Capture the cell that displays the provided text and extract its [X, Y] central coordinate. 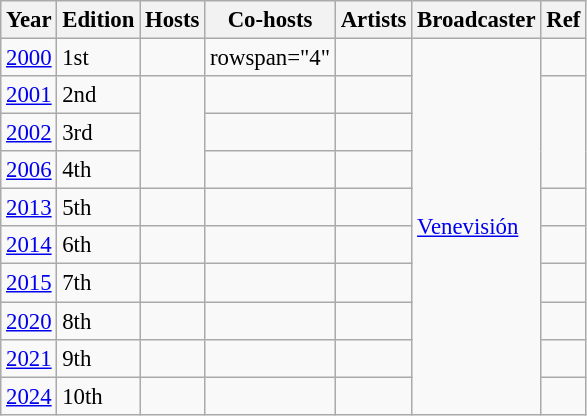
Edition [98, 20]
2006 [29, 170]
8th [98, 321]
2015 [29, 283]
Artists [373, 20]
2nd [98, 95]
Venevisión [476, 227]
2020 [29, 321]
Year [29, 20]
7th [98, 283]
Hosts [172, 20]
Ref [564, 20]
Broadcaster [476, 20]
rowspan="4" [270, 58]
2001 [29, 95]
2013 [29, 208]
2000 [29, 58]
9th [98, 358]
2014 [29, 245]
Co-hosts [270, 20]
2002 [29, 133]
6th [98, 245]
5th [98, 208]
1st [98, 58]
2021 [29, 358]
10th [98, 396]
4th [98, 170]
2024 [29, 396]
3rd [98, 133]
